Search for the cell housing the specified text and yield its (X, Y) center coordinate. 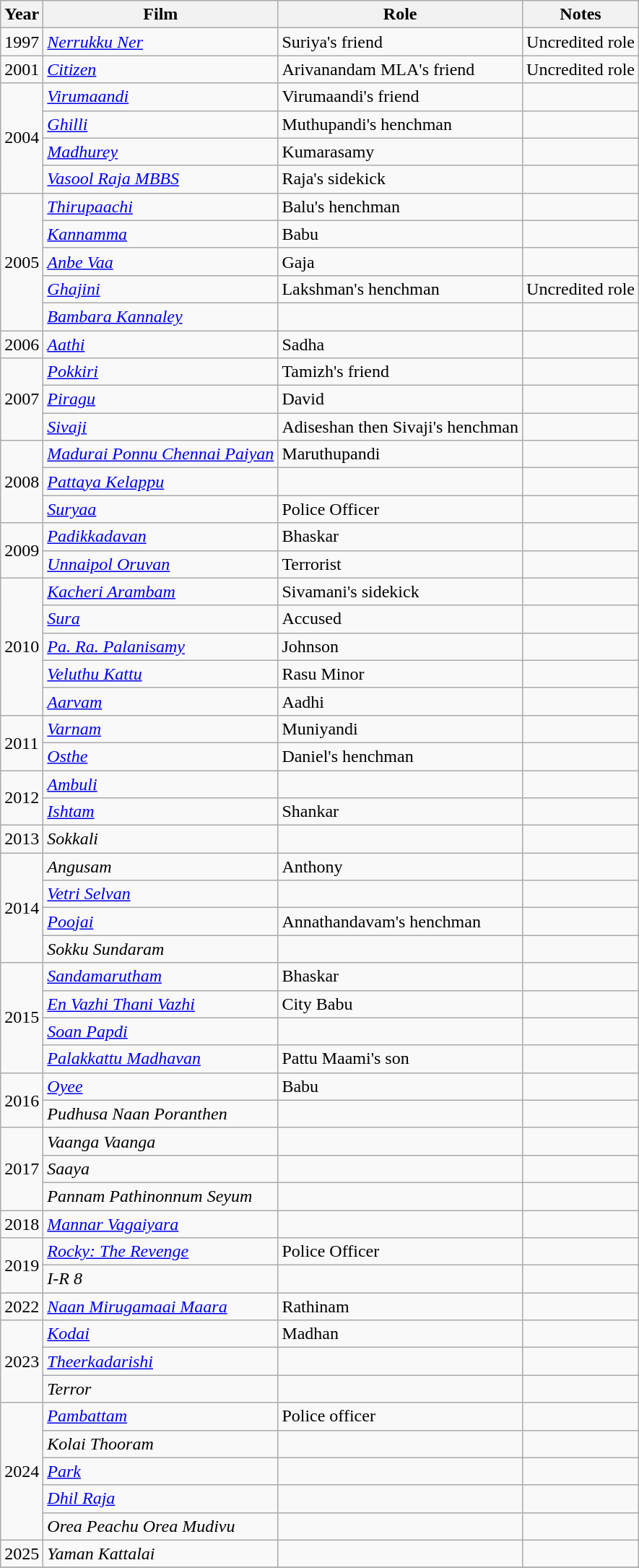
Palakkattu Madhavan (160, 1059)
2004 (22, 138)
Anthony (400, 867)
Aarvam (160, 701)
Rasu Minor (400, 674)
Nerrukku Ner (160, 42)
2018 (22, 1224)
2005 (22, 261)
Shankar (400, 812)
2012 (22, 797)
Bambara Kannaley (160, 316)
Aathi (160, 345)
2023 (22, 1361)
2010 (22, 646)
1997 (22, 42)
Suryaa (160, 509)
2006 (22, 345)
Unnaipol Oruvan (160, 564)
Vasool Raja MBBS (160, 179)
Park (160, 1471)
Annathandavam's henchman (400, 922)
Kacheri Arambam (160, 592)
Pattu Maami's son (400, 1059)
2016 (22, 1100)
Ambuli (160, 784)
Notes (581, 14)
Osthe (160, 756)
Virumaandi's friend (400, 97)
Oyee (160, 1086)
Terror (160, 1389)
Muthupandi's henchman (400, 124)
Madurai Ponnu Chennai Paiyan (160, 454)
Daniel's henchman (400, 756)
2009 (22, 550)
Pudhusa Naan Poranthen (160, 1114)
2019 (22, 1265)
Suriya's friend (400, 42)
Sivaji (160, 427)
Rathinam (400, 1307)
Citizen (160, 69)
Yaman Kattalai (160, 1554)
En Vazhi Thani Vazhi (160, 1004)
Anbe Vaa (160, 261)
Sivamani's sidekick (400, 592)
Kumarasamy (400, 152)
Tamizh's friend (400, 372)
Gaja (400, 261)
Mannar Vagaiyara (160, 1224)
Pannam Pathinonnum Seyum (160, 1196)
2025 (22, 1554)
Adiseshan then Sivaji's henchman (400, 427)
Thirupaachi (160, 207)
Kolai Thooram (160, 1444)
Naan Mirugamaai Maara (160, 1307)
Kannamma (160, 234)
Sokkali (160, 839)
City Babu (400, 1004)
2013 (22, 839)
Raja's sidekick (400, 179)
Balu's henchman (400, 207)
Johnson (400, 646)
Theerkadarishi (160, 1361)
2022 (22, 1307)
2011 (22, 742)
Piragu (160, 399)
Dhil Raja (160, 1499)
Year (22, 14)
2007 (22, 399)
Soan Papdi (160, 1031)
Saaya (160, 1169)
Sadha (400, 345)
Kodai (160, 1334)
2024 (22, 1471)
Accused (400, 619)
Pattaya Kelappu (160, 482)
2014 (22, 908)
Virumaandi (160, 97)
Madhurey (160, 152)
Arivanandam MLA's friend (400, 69)
Padikkadavan (160, 537)
Ishtam (160, 812)
Angusam (160, 867)
I-R 8 (160, 1279)
Lakshman's henchman (400, 289)
Vaanga Vaanga (160, 1141)
Aadhi (400, 701)
Pokkiri (160, 372)
2001 (22, 69)
Rocky: The Revenge (160, 1252)
Orea Peachu Orea Mudivu (160, 1526)
Terrorist (400, 564)
Sandamarutham (160, 976)
Ghajini (160, 289)
Film (160, 14)
Veluthu Kattu (160, 674)
2017 (22, 1169)
Sura (160, 619)
2008 (22, 482)
Vetri Selvan (160, 894)
Police officer (400, 1416)
Poojai (160, 922)
Maruthupandi (400, 454)
Sokku Sundaram (160, 949)
Madhan (400, 1334)
Muniyandi (400, 729)
Varnam (160, 729)
Ghilli (160, 124)
2015 (22, 1018)
Role (400, 14)
Pambattam (160, 1416)
David (400, 399)
Pa. Ra. Palanisamy (160, 646)
